Return [X, Y] of the center of cell containing provided text 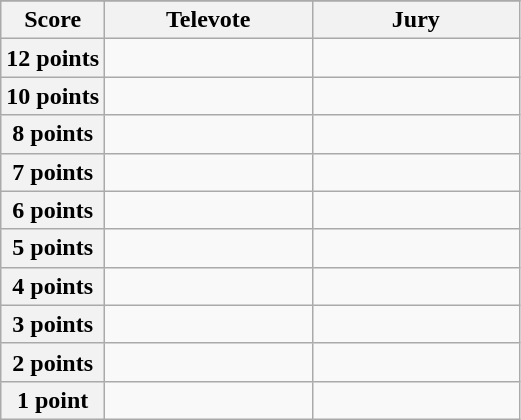
4 points [53, 286]
Televote [209, 20]
10 points [53, 96]
Score [53, 20]
7 points [53, 172]
5 points [53, 248]
12 points [53, 58]
3 points [53, 324]
Jury [416, 20]
2 points [53, 362]
1 point [53, 400]
6 points [53, 210]
8 points [53, 134]
